From the cell containing the given text, extract its center point as (x, y) coordinate. 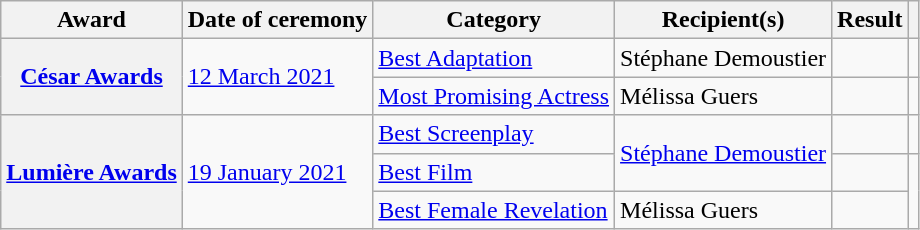
César Awards (92, 77)
Best Adaptation (494, 58)
Recipient(s) (724, 20)
Result (870, 20)
19 January 2021 (278, 172)
Best Film (494, 172)
Lumière Awards (92, 172)
Most Promising Actress (494, 96)
12 March 2021 (278, 77)
Best Screenplay (494, 134)
Award (92, 20)
Date of ceremony (278, 20)
Category (494, 20)
Best Female Revelation (494, 210)
